Find where the given text appears and provide that cell's center as (x, y) coordinate. 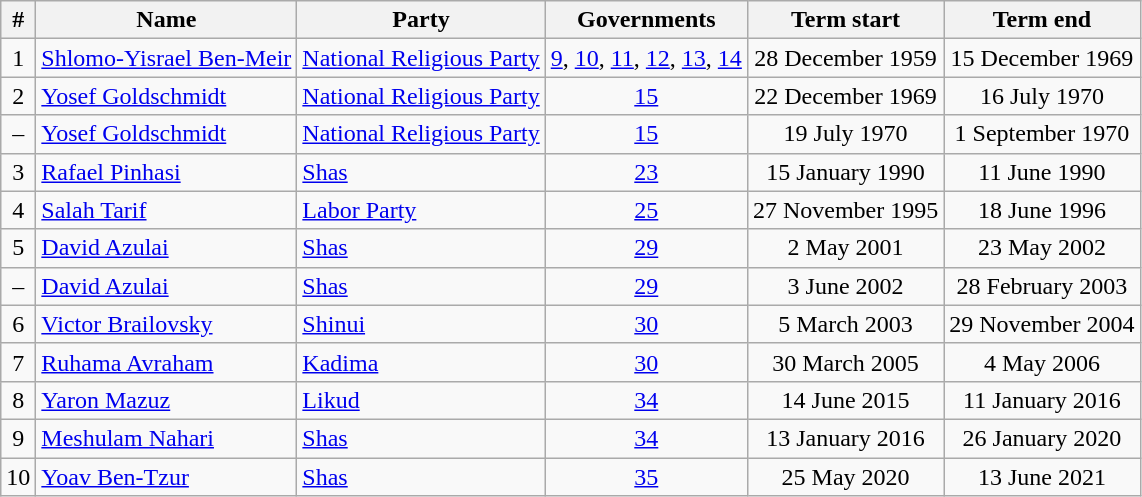
23 (646, 172)
23 May 2002 (1042, 248)
Party (421, 20)
5 March 2003 (845, 324)
14 June 2015 (845, 400)
25 (646, 210)
11 June 1990 (1042, 172)
35 (646, 477)
22 December 1969 (845, 96)
16 July 1970 (1042, 96)
Term end (1042, 20)
9 (18, 438)
3 (18, 172)
Shinui (421, 324)
Kadima (421, 362)
1 (18, 58)
6 (18, 324)
26 January 2020 (1042, 438)
Shlomo-Yisrael Ben-Meir (166, 58)
2 (18, 96)
Meshulam Nahari (166, 438)
9, 10, 11, 12, 13, 14 (646, 58)
25 May 2020 (845, 477)
Yoav Ben-Tzur (166, 477)
Yaron Mazuz (166, 400)
2 May 2001 (845, 248)
13 June 2021 (1042, 477)
Salah Tarif (166, 210)
4 May 2006 (1042, 362)
Ruhama Avraham (166, 362)
19 July 1970 (845, 134)
11 January 2016 (1042, 400)
Likud (421, 400)
30 March 2005 (845, 362)
13 January 2016 (845, 438)
Labor Party (421, 210)
28 February 2003 (1042, 286)
18 June 1996 (1042, 210)
10 (18, 477)
1 September 1970 (1042, 134)
29 November 2004 (1042, 324)
15 January 1990 (845, 172)
Term start (845, 20)
5 (18, 248)
8 (18, 400)
4 (18, 210)
27 November 1995 (845, 210)
Victor Brailovsky (166, 324)
Governments (646, 20)
7 (18, 362)
3 June 2002 (845, 286)
Name (166, 20)
Rafael Pinhasi (166, 172)
28 December 1959 (845, 58)
15 December 1969 (1042, 58)
# (18, 20)
